For the text-containing cell, return its midpoint in [x, y] coordinate format. 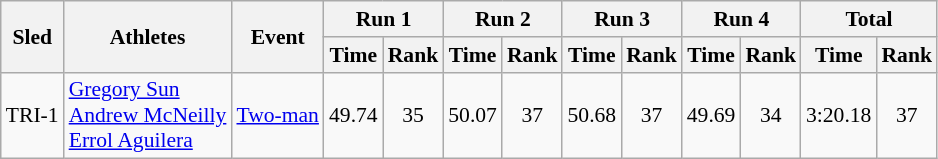
Run 1 [384, 19]
34 [770, 116]
50.07 [472, 116]
Event [278, 36]
49.74 [354, 116]
49.69 [712, 116]
Total [869, 19]
TRI-1 [32, 116]
Sled [32, 36]
3:20.18 [838, 116]
Run 3 [622, 19]
Two-man [278, 116]
50.68 [592, 116]
Run 2 [502, 19]
Gregory SunAndrew McNeillyErrol Aguilera [148, 116]
35 [414, 116]
Run 4 [742, 19]
Athletes [148, 36]
